Pinpoint the cell where the given text exists, returning its (x, y) midpoint coordinate. 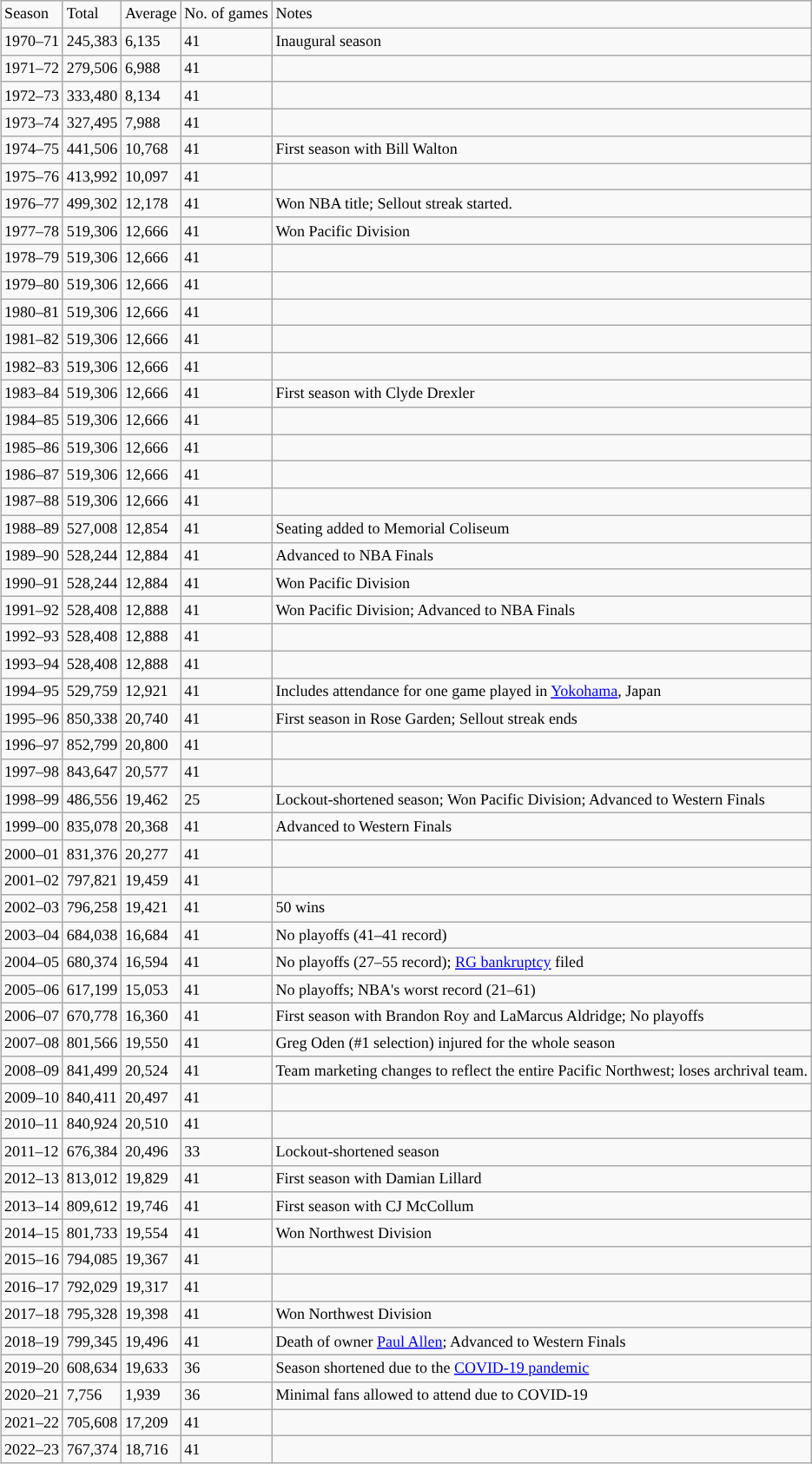
801,733 (92, 1232)
20,577 (151, 773)
2006–07 (32, 1017)
794,085 (92, 1260)
2009–10 (32, 1098)
Season (32, 14)
809,612 (92, 1206)
705,608 (92, 1423)
33 (226, 1152)
50 wins (542, 907)
835,078 (92, 827)
Advanced to NBA Finals (542, 556)
Won Pacific Division; Advanced to NBA Finals (542, 610)
First season with Damian Lillard (542, 1178)
First season in Rose Garden; Sellout streak ends (542, 718)
20,497 (151, 1098)
529,759 (92, 692)
1995–96 (32, 718)
680,374 (92, 963)
1996–97 (32, 745)
2020–21 (32, 1395)
Average (151, 14)
Includes attendance for one game played in Yokohama, Japan (542, 692)
Death of owner Paul Allen; Advanced to Western Finals (542, 1341)
First season with Bill Walton (542, 149)
10,097 (151, 177)
1970–71 (32, 42)
2010–11 (32, 1124)
1981–82 (32, 339)
2007–08 (32, 1043)
2018–19 (32, 1341)
2022–23 (32, 1449)
841,499 (92, 1070)
Lockout-shortened season (542, 1152)
16,360 (151, 1017)
2002–03 (32, 907)
19,554 (151, 1232)
767,374 (92, 1449)
First season with Clyde Drexler (542, 393)
2019–20 (32, 1368)
19,398 (151, 1314)
Minimal fans allowed to attend due to COVID-19 (542, 1395)
1984–85 (32, 421)
676,384 (92, 1152)
1976–77 (32, 203)
20,800 (151, 745)
2017–18 (32, 1314)
245,383 (92, 42)
617,199 (92, 989)
Seating added to Memorial Coliseum (542, 528)
843,647 (92, 773)
799,345 (92, 1341)
First season with CJ McCollum (542, 1206)
1988–89 (32, 528)
2000–01 (32, 853)
Greg Oden (#1 selection) injured for the whole season (542, 1043)
Season shortened due to the COVID-19 pandemic (542, 1368)
20,510 (151, 1124)
16,594 (151, 963)
19,746 (151, 1206)
795,328 (92, 1314)
1980–81 (32, 313)
10,768 (151, 149)
18,716 (151, 1449)
2005–06 (32, 989)
15,053 (151, 989)
527,008 (92, 528)
19,459 (151, 881)
19,367 (151, 1260)
796,258 (92, 907)
1994–95 (32, 692)
No playoffs (27–55 record); RG bankruptcy filed (542, 963)
12,854 (151, 528)
Team marketing changes to reflect the entire Pacific Northwest; loses archrival team. (542, 1070)
2012–13 (32, 1178)
797,821 (92, 881)
2008–09 (32, 1070)
19,829 (151, 1178)
19,317 (151, 1288)
1989–90 (32, 556)
19,462 (151, 799)
2021–22 (32, 1423)
801,566 (92, 1043)
1971–72 (32, 68)
840,924 (92, 1124)
19,496 (151, 1341)
499,302 (92, 203)
792,029 (92, 1288)
19,550 (151, 1043)
7,756 (92, 1395)
Total (92, 14)
No playoffs (41–41 record) (542, 935)
1987–88 (32, 502)
20,524 (151, 1070)
Won NBA title; Sellout streak started. (542, 203)
327,495 (92, 122)
Inaugural season (542, 42)
20,496 (151, 1152)
670,778 (92, 1017)
2016–17 (32, 1288)
12,178 (151, 203)
6,135 (151, 42)
1992–93 (32, 638)
831,376 (92, 853)
2001–02 (32, 881)
1998–99 (32, 799)
No. of games (226, 14)
1986–87 (32, 474)
2004–05 (32, 963)
8,134 (151, 96)
1977–78 (32, 231)
1973–74 (32, 122)
684,038 (92, 935)
7,988 (151, 122)
1979–80 (32, 285)
1982–83 (32, 367)
279,506 (92, 68)
1,939 (151, 1395)
2014–15 (32, 1232)
20,368 (151, 827)
1983–84 (32, 393)
Notes (542, 14)
1985–86 (32, 448)
1997–98 (32, 773)
2015–16 (32, 1260)
17,209 (151, 1423)
6,988 (151, 68)
Lockout-shortened season; Won Pacific Division; Advanced to Western Finals (542, 799)
19,633 (151, 1368)
25 (226, 799)
1975–76 (32, 177)
1978–79 (32, 257)
2013–14 (32, 1206)
413,992 (92, 177)
20,740 (151, 718)
19,421 (151, 907)
2011–12 (32, 1152)
20,277 (151, 853)
Advanced to Western Finals (542, 827)
441,506 (92, 149)
1974–75 (32, 149)
16,684 (151, 935)
608,634 (92, 1368)
813,012 (92, 1178)
1990–91 (32, 582)
1993–94 (32, 664)
12,921 (151, 692)
1991–92 (32, 610)
First season with Brandon Roy and LaMarcus Aldridge; No playoffs (542, 1017)
840,411 (92, 1098)
No playoffs; NBA's worst record (21–61) (542, 989)
333,480 (92, 96)
1972–73 (32, 96)
486,556 (92, 799)
852,799 (92, 745)
850,338 (92, 718)
2003–04 (32, 935)
1999–00 (32, 827)
